From the cell containing the given text, extract its center point as (X, Y) coordinate. 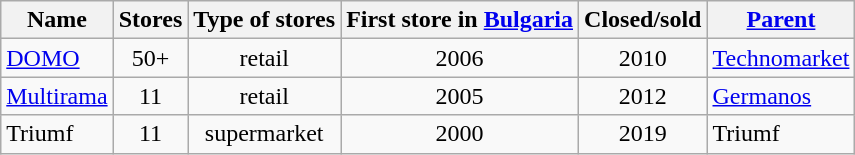
Multirama (57, 96)
Stores (150, 20)
2012 (643, 96)
Type of stores (264, 20)
Germanos (781, 96)
First store in Bulgaria (460, 20)
supermarket (264, 134)
2006 (460, 58)
Parent (781, 20)
Technomarket (781, 58)
Closed/sold (643, 20)
Name (57, 20)
2010 (643, 58)
2019 (643, 134)
2000 (460, 134)
2005 (460, 96)
50+ (150, 58)
DOMO (57, 58)
